Return (X, Y) of the center of cell containing provided text 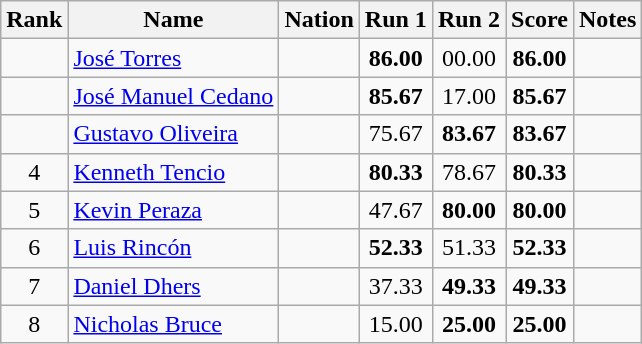
Kevin Peraza (174, 210)
4 (34, 172)
Nicholas Bruce (174, 324)
Run 2 (468, 20)
75.67 (396, 134)
Notes (607, 20)
Luis Rincón (174, 248)
Kenneth Tencio (174, 172)
78.67 (468, 172)
Name (174, 20)
6 (34, 248)
8 (34, 324)
Run 1 (396, 20)
00.00 (468, 58)
37.33 (396, 286)
Nation (319, 20)
José Torres (174, 58)
Daniel Dhers (174, 286)
Rank (34, 20)
47.67 (396, 210)
5 (34, 210)
15.00 (396, 324)
Gustavo Oliveira (174, 134)
José Manuel Cedano (174, 96)
17.00 (468, 96)
51.33 (468, 248)
Score (540, 20)
7 (34, 286)
